For the text-containing cell, return its midpoint in (x, y) coordinate format. 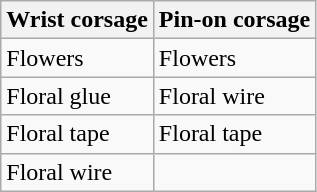
Wrist corsage (78, 20)
Floral glue (78, 96)
Pin-on corsage (234, 20)
